Scan for the cell matching the given text and deliver its [X, Y] coordinate at center. 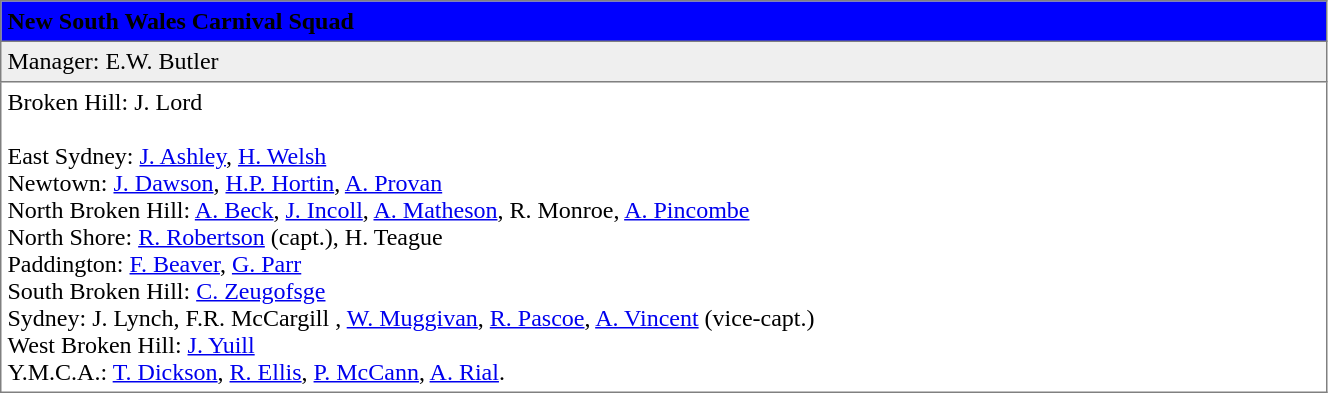
New South Wales Carnival Squad [664, 21]
Manager: E.W. Butler [664, 61]
